Scan for the cell matching the given text and deliver its (x, y) coordinate at center. 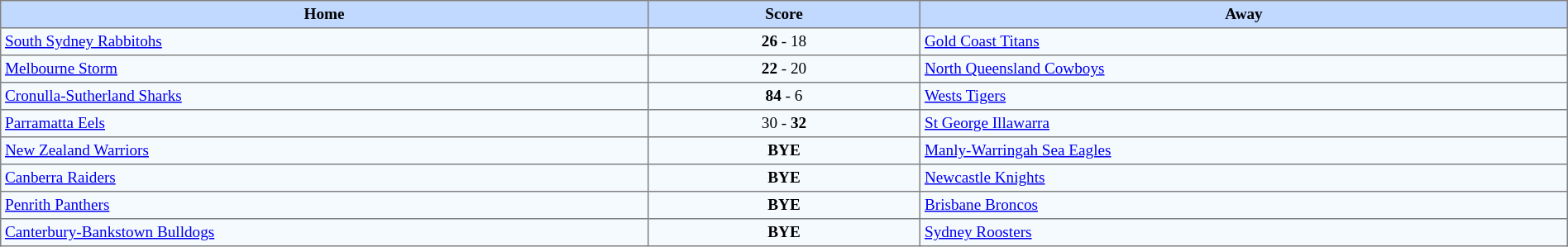
Away (1244, 15)
North Queensland Cowboys (1244, 69)
Wests Tigers (1244, 96)
Newcastle Knights (1244, 178)
Manly-Warringah Sea Eagles (1244, 150)
30 - 32 (784, 124)
Home (324, 15)
Sydney Roosters (1244, 233)
St George Illawarra (1244, 124)
New Zealand Warriors (324, 150)
Score (784, 15)
Brisbane Broncos (1244, 205)
Parramatta Eels (324, 124)
Penrith Panthers (324, 205)
Canberra Raiders (324, 178)
Gold Coast Titans (1244, 41)
84 - 6 (784, 96)
Cronulla-Sutherland Sharks (324, 96)
Canterbury-Bankstown Bulldogs (324, 233)
22 - 20 (784, 69)
Melbourne Storm (324, 69)
South Sydney Rabbitohs (324, 41)
26 - 18 (784, 41)
